Determine the (x, y) coordinate at the center of the cell enclosing the given text.  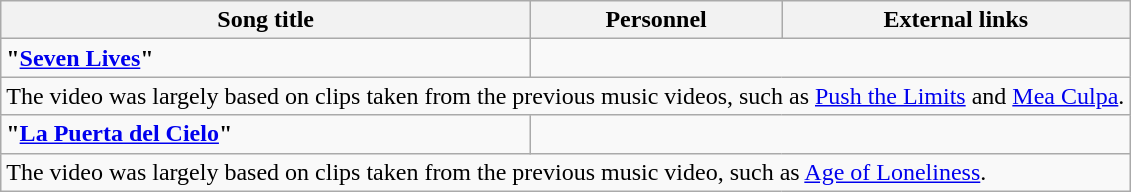
Personnel (656, 20)
"Seven Lives" (266, 58)
The video was largely based on clips taken from the previous music videos, such as Push the Limits and Mea Culpa. (566, 96)
The video was largely based on clips taken from the previous music video, such as Age of Loneliness. (566, 172)
Song title (266, 20)
"La Puerta del Cielo" (266, 134)
External links (956, 20)
